Return (X, Y) of the center of cell containing provided text 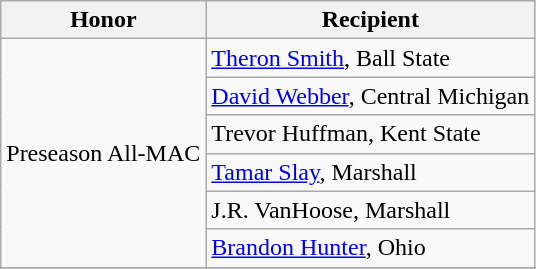
Tamar Slay, Marshall (370, 172)
Recipient (370, 20)
Brandon Hunter, Ohio (370, 248)
J.R. VanHoose, Marshall (370, 210)
Theron Smith, Ball State (370, 58)
Trevor Huffman, Kent State (370, 134)
Honor (104, 20)
Preseason All-MAC (104, 153)
David Webber, Central Michigan (370, 96)
